Provide the [X, Y] coordinate of the cell's center where the given text is located.  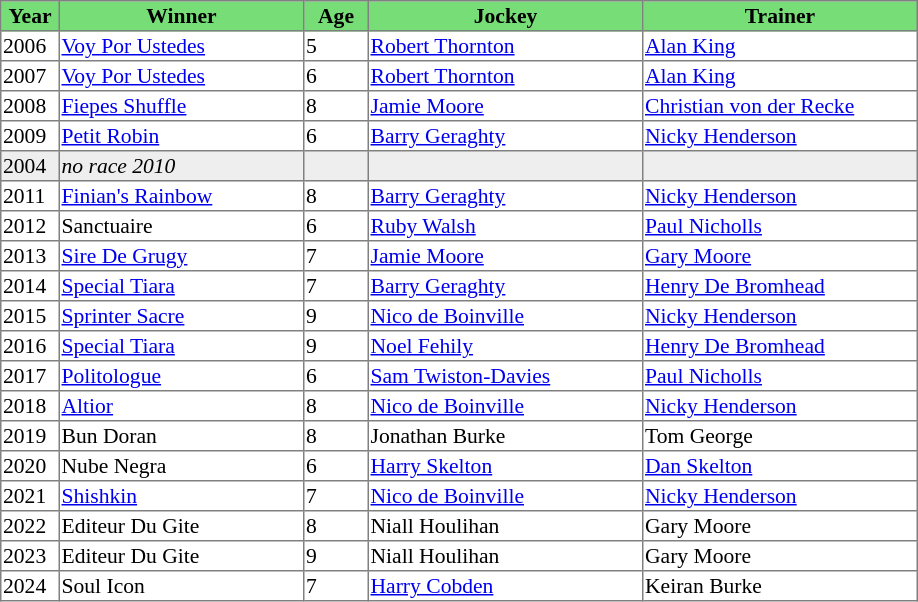
Age [336, 16]
2006 [30, 46]
2008 [30, 106]
Dan Skelton [780, 466]
Petit Robin [181, 136]
Sprinter Sacre [181, 316]
Tom George [780, 436]
Winner [181, 16]
Altior [181, 406]
no race 2010 [181, 166]
Soul Icon [181, 586]
2018 [30, 406]
2013 [30, 256]
2016 [30, 346]
Bun Doran [181, 436]
2015 [30, 316]
2004 [30, 166]
Jonathan Burke [505, 436]
2009 [30, 136]
Politologue [181, 376]
Sanctuaire [181, 226]
Christian von der Recke [780, 106]
2022 [30, 526]
Jockey [505, 16]
Year [30, 16]
2017 [30, 376]
Nube Negra [181, 466]
2021 [30, 496]
Harry Skelton [505, 466]
Finian's Rainbow [181, 196]
2014 [30, 286]
2019 [30, 436]
Harry Cobden [505, 586]
2024 [30, 586]
2011 [30, 196]
2012 [30, 226]
Sire De Grugy [181, 256]
Ruby Walsh [505, 226]
Trainer [780, 16]
Fiepes Shuffle [181, 106]
Keiran Burke [780, 586]
2007 [30, 76]
Shishkin [181, 496]
Noel Fehily [505, 346]
Sam Twiston-Davies [505, 376]
2020 [30, 466]
5 [336, 46]
2023 [30, 556]
